Search for the cell housing the specified text and yield its (X, Y) center coordinate. 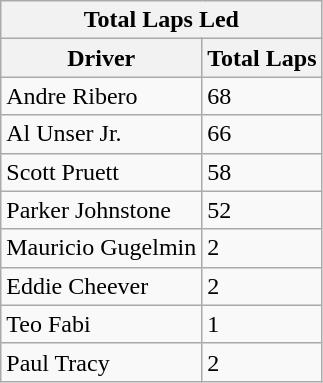
66 (262, 134)
68 (262, 96)
58 (262, 172)
Andre Ribero (102, 96)
Scott Pruett (102, 172)
Al Unser Jr. (102, 134)
Eddie Cheever (102, 286)
Teo Fabi (102, 324)
Parker Johnstone (102, 210)
Total Laps (262, 58)
Paul Tracy (102, 362)
Mauricio Gugelmin (102, 248)
Total Laps Led (162, 20)
Driver (102, 58)
52 (262, 210)
1 (262, 324)
